Extract the (x, y) coordinate from the center of the cell holding the provided text.  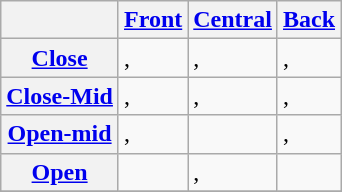
Front (152, 20)
Back (308, 20)
Close (60, 58)
Open-mid (60, 134)
Close-Mid (60, 96)
Central (233, 20)
Open (60, 172)
